Return (x, y) of the center of cell containing provided text 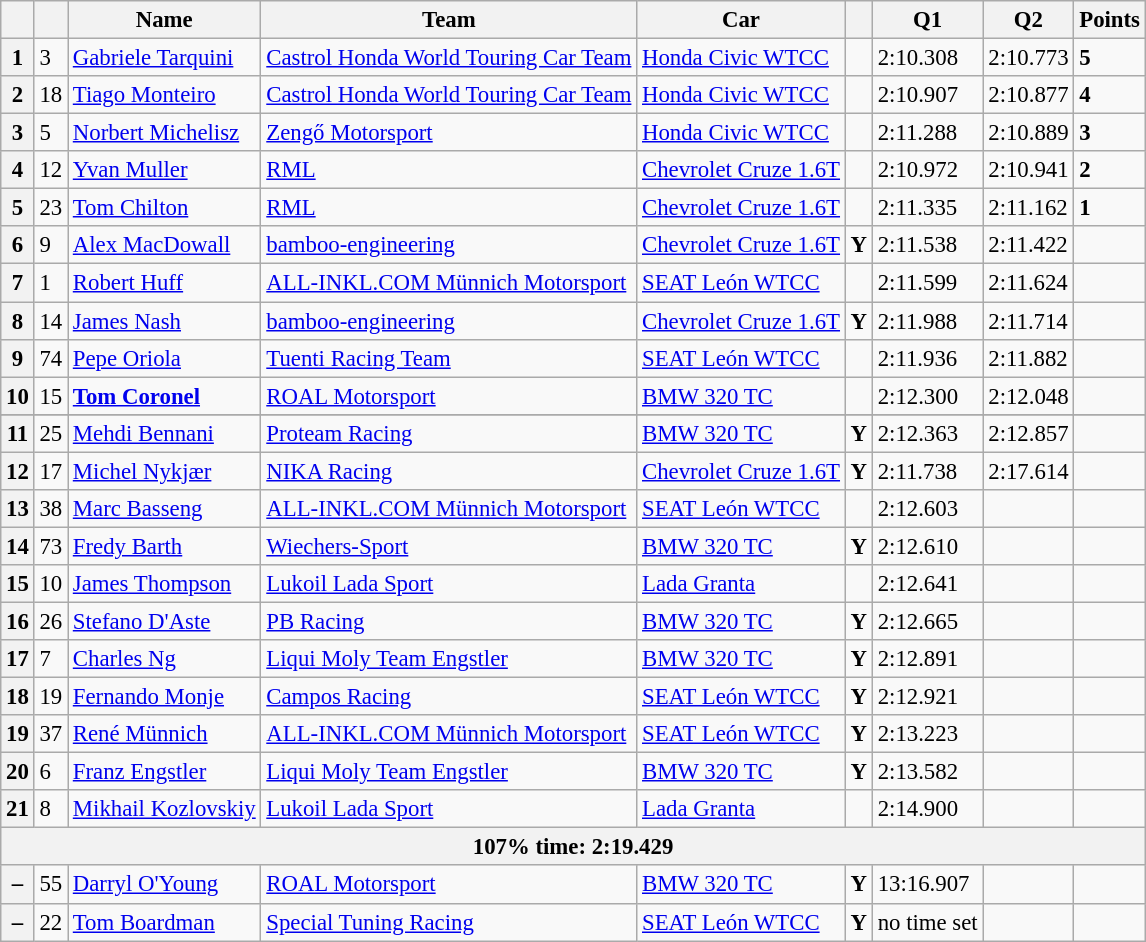
Campos Racing (449, 697)
2:11.738 (928, 471)
Tom Boardman (164, 922)
2:10.889 (1028, 133)
Mikhail Kozlovskiy (164, 809)
16 (18, 621)
25 (50, 433)
2:12.603 (928, 509)
René Münnich (164, 734)
Norbert Michelisz (164, 133)
Tiago Monteiro (164, 95)
2:10.308 (928, 58)
Charles Ng (164, 659)
2:10.907 (928, 95)
2:12.363 (928, 433)
55 (50, 885)
Gabriele Tarquini (164, 58)
2:12.665 (928, 621)
2:10.773 (1028, 58)
2:11.988 (928, 321)
2:10.941 (1028, 170)
Pepe Oriola (164, 358)
PB Racing (449, 621)
Tom Coronel (164, 396)
2:11.936 (928, 358)
Points (1110, 20)
Proteam Racing (449, 433)
37 (50, 734)
20 (18, 772)
2:12.610 (928, 546)
2:12.048 (1028, 396)
Tuenti Racing Team (449, 358)
Wiechers-Sport (449, 546)
2:10.972 (928, 170)
73 (50, 546)
Name (164, 20)
Darryl O'Young (164, 885)
2:12.857 (1028, 433)
Zengő Motorsport (449, 133)
James Nash (164, 321)
Team (449, 20)
2:11.624 (1028, 283)
74 (50, 358)
Fernando Monje (164, 697)
2:12.921 (928, 697)
Stefano D'Aste (164, 621)
22 (50, 922)
Tom Chilton (164, 208)
2:11.422 (1028, 245)
no time set (928, 922)
13:16.907 (928, 885)
13 (18, 509)
Alex MacDowall (164, 245)
2:13.223 (928, 734)
26 (50, 621)
Franz Engstler (164, 772)
2:11.538 (928, 245)
Yvan Muller (164, 170)
2:12.891 (928, 659)
2:11.162 (1028, 208)
107% time: 2:19.429 (574, 847)
2:11.335 (928, 208)
2:11.882 (1028, 358)
Mehdi Bennani (164, 433)
Q2 (1028, 20)
38 (50, 509)
Robert Huff (164, 283)
2:17.614 (1028, 471)
Marc Basseng (164, 509)
NIKA Racing (449, 471)
11 (18, 433)
Fredy Barth (164, 546)
2:11.599 (928, 283)
2:14.900 (928, 809)
23 (50, 208)
2:12.300 (928, 396)
Special Tuning Racing (449, 922)
Car (742, 20)
2:11.714 (1028, 321)
Q1 (928, 20)
2:13.582 (928, 772)
2:11.288 (928, 133)
Michel Nykjær (164, 471)
21 (18, 809)
2:12.641 (928, 584)
2:10.877 (1028, 95)
James Thompson (164, 584)
